For the text-containing cell, return its midpoint in [x, y] coordinate format. 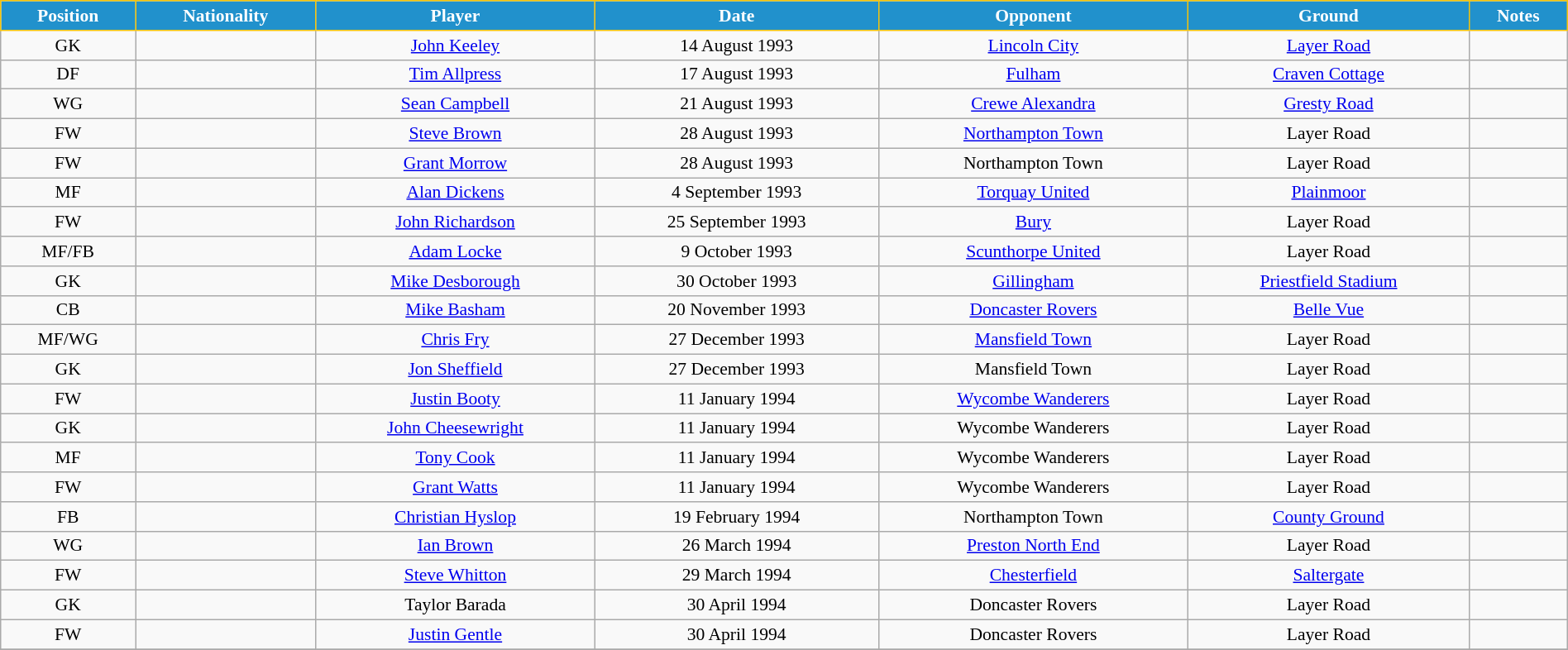
Priestfield Stadium [1329, 281]
Torquay United [1033, 193]
Adam Locke [455, 251]
Date [736, 16]
25 September 1993 [736, 222]
21 August 1993 [736, 104]
14 August 1993 [736, 45]
Justin Booty [455, 399]
Mike Desborough [455, 281]
Player [455, 16]
Taylor Barada [455, 605]
Lincoln City [1033, 45]
Gillingham [1033, 281]
Notes [1518, 16]
Tim Allpress [455, 74]
Preston North End [1033, 546]
Sean Campbell [455, 104]
DF [68, 74]
Alan Dickens [455, 193]
26 March 1994 [736, 546]
Saltergate [1329, 576]
Bury [1033, 222]
Christian Hyslop [455, 517]
Ground [1329, 16]
17 August 1993 [736, 74]
Justin Gentle [455, 634]
Opponent [1033, 16]
Position [68, 16]
Mike Basham [455, 310]
Grant Watts [455, 487]
Jon Sheffield [455, 370]
Chesterfield [1033, 576]
Scunthorpe United [1033, 251]
FB [68, 517]
Chris Fry [455, 340]
John Keeley [455, 45]
19 February 1994 [736, 517]
John Cheesewright [455, 428]
Ian Brown [455, 546]
Nationality [226, 16]
John Richardson [455, 222]
4 September 1993 [736, 193]
Gresty Road [1329, 104]
Craven Cottage [1329, 74]
Grant Morrow [455, 163]
Crewe Alexandra [1033, 104]
20 November 1993 [736, 310]
Steve Brown [455, 134]
Steve Whitton [455, 576]
29 March 1994 [736, 576]
30 October 1993 [736, 281]
Fulham [1033, 74]
County Ground [1329, 517]
Belle Vue [1329, 310]
MF/WG [68, 340]
Tony Cook [455, 458]
9 October 1993 [736, 251]
CB [68, 310]
Plainmoor [1329, 193]
MF/FB [68, 251]
